Locate the cell with the specified text and output its (X, Y) center coordinate. 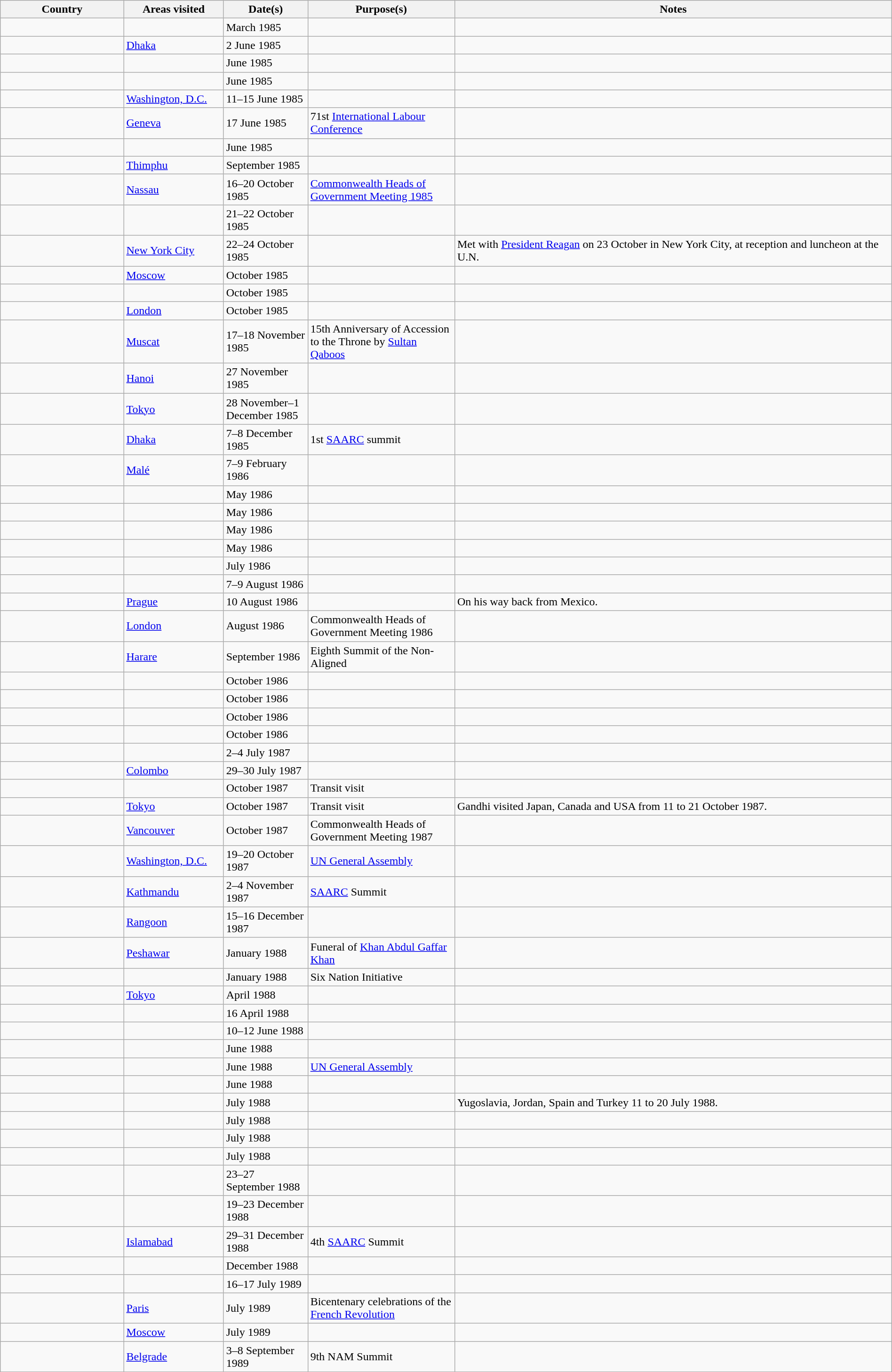
7–8 December 1985 (265, 439)
7–9 February 1986 (265, 470)
2–4 November 1987 (265, 892)
10 August 1986 (265, 602)
22–24 October 1985 (265, 250)
Geneva (174, 123)
Muscat (174, 341)
August 1986 (265, 626)
21–22 October 1985 (265, 220)
Vancouver (174, 831)
3–8 September 1989 (265, 1356)
Date(s) (265, 9)
Colombo (174, 770)
17 June 1985 (265, 123)
Gandhi visited Japan, Canada and USA from 11 to 21 October 1987. (673, 806)
Paris (174, 1308)
Yugoslavia, Jordan, Spain and Turkey 11 to 20 July 1988. (673, 1102)
Six Nation Initiative (381, 977)
Bicentenary celebrations of the French Revolution (381, 1308)
Nassau (174, 189)
Kathmandu (174, 892)
Country (62, 9)
Purpose(s) (381, 9)
4th SAARC Summit (381, 1242)
7–9 August 1986 (265, 584)
16–20 October 1985 (265, 189)
28 November–1 December 1985 (265, 409)
April 1988 (265, 995)
23–27 September 1988 (265, 1181)
On his way back from Mexico. (673, 602)
2–4 July 1987 (265, 753)
Rangoon (174, 922)
71st International Labour Conference (381, 123)
Hanoi (174, 378)
Harare (174, 657)
1st SAARC summit (381, 439)
Met with President Reagan on 23 October in New York City, at reception and luncheon at the U.N. (673, 250)
Commonwealth Heads of Government Meeting 1987 (381, 831)
September 1985 (265, 165)
16–17 July 1989 (265, 1284)
December 1988 (265, 1266)
Commonwealth Heads of Government Meeting 1986 (381, 626)
29–31 December 1988 (265, 1242)
Notes (673, 9)
Eighth Summit of the Non-Aligned (381, 657)
11–15 June 1985 (265, 99)
29–30 July 1987 (265, 770)
9th NAM Summit (381, 1356)
19–23 December 1988 (265, 1211)
Thimphu (174, 165)
2 June 1985 (265, 45)
10–12 June 1988 (265, 1031)
27 November 1985 (265, 378)
16 April 1988 (265, 1013)
Areas visited (174, 9)
Prague (174, 602)
19–20 October 1987 (265, 861)
March 1985 (265, 27)
15–16 December 1987 (265, 922)
Commonwealth Heads of Government Meeting 1985 (381, 189)
July 1986 (265, 566)
Malé (174, 470)
15th Anniversary of Accession to the Throne by Sultan Qaboos (381, 341)
New York City (174, 250)
September 1986 (265, 657)
Peshawar (174, 953)
SAARC Summit (381, 892)
17–18 November 1985 (265, 341)
Belgrade (174, 1356)
Funeral of Khan Abdul Gaffar Khan (381, 953)
Islamabad (174, 1242)
